Determine the (X, Y) coordinate at the center of the cell enclosing the given text.  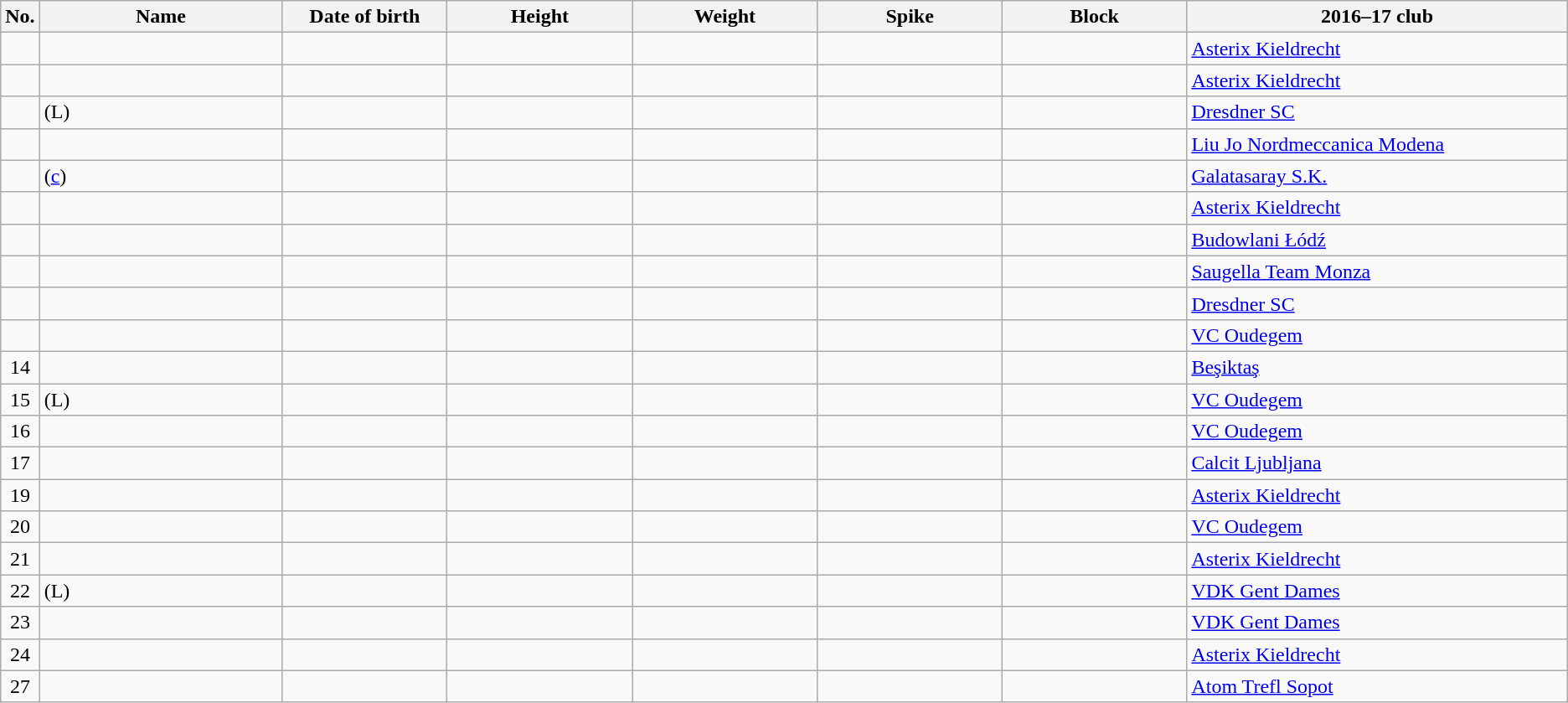
17 (20, 463)
Saugella Team Monza (1377, 271)
Date of birth (365, 17)
(c) (161, 176)
Budowlani Łódź (1377, 240)
Block (1094, 17)
19 (20, 495)
14 (20, 367)
Name (161, 17)
21 (20, 559)
Beşiktaş (1377, 367)
23 (20, 623)
24 (20, 654)
Atom Trefl Sopot (1377, 686)
27 (20, 686)
Spike (910, 17)
No. (20, 17)
Galatasaray S.K. (1377, 176)
Weight (725, 17)
2016–17 club (1377, 17)
16 (20, 432)
22 (20, 591)
Liu Jo Nordmeccanica Modena (1377, 144)
15 (20, 400)
Height (539, 17)
20 (20, 527)
Calcit Ljubljana (1377, 463)
